Pinpoint the cell where the given text exists, returning its [X, Y] midpoint coordinate. 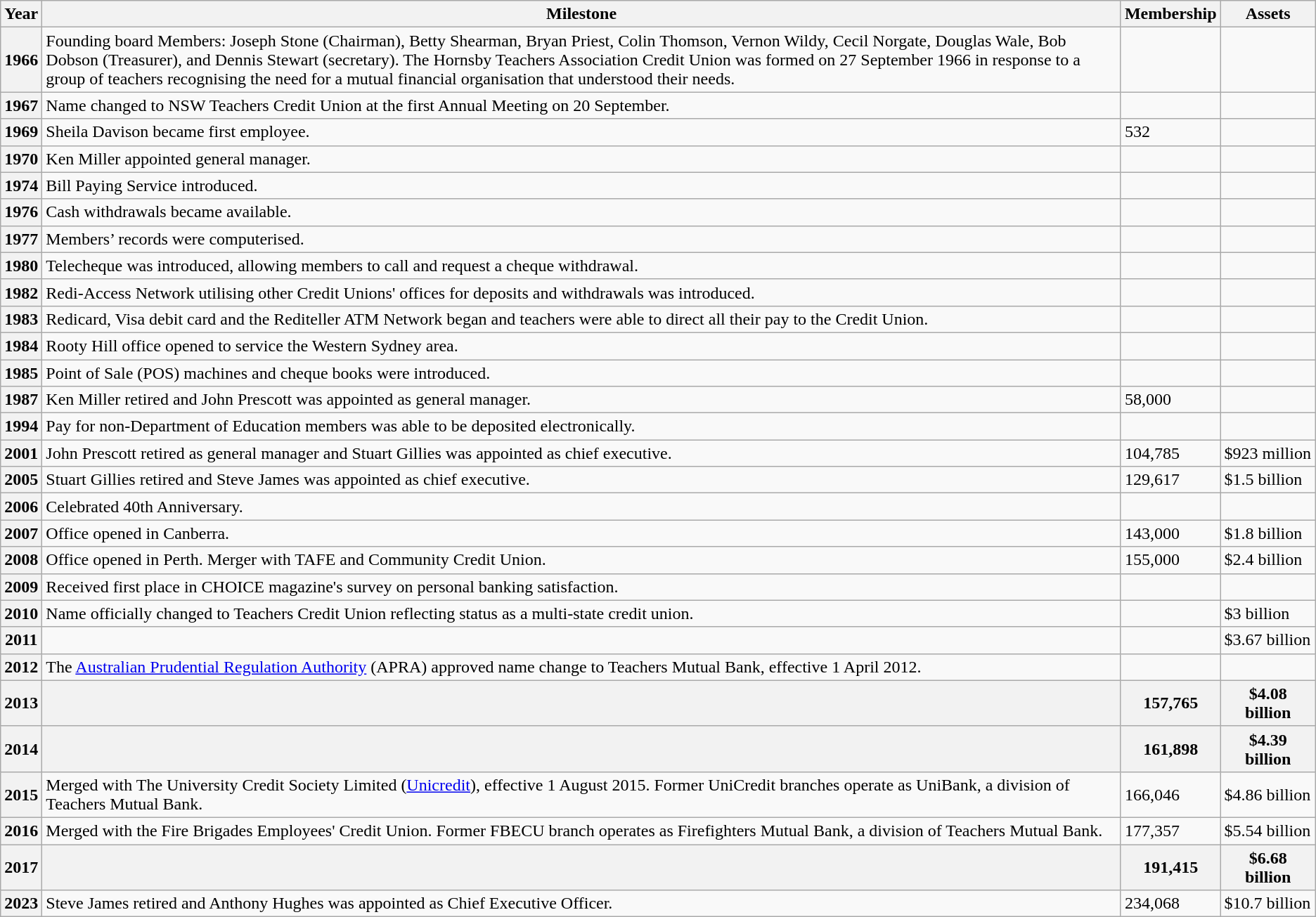
1982 [21, 292]
Merged with the Fire Brigades Employees' Credit Union. Former FBECU branch operates as Firefighters Mutual Bank, a division of Teachers Mutual Bank. [582, 831]
2008 [21, 560]
1980 [21, 266]
2012 [21, 667]
Steve James retired and Anthony Hughes was appointed as Chief Executive Officer. [582, 904]
2023 [21, 904]
161,898 [1170, 749]
2015 [21, 794]
Redi-Access Network utilising other Credit Unions' offices for deposits and withdrawals was introduced. [582, 292]
$5.54 billion [1268, 831]
2007 [21, 533]
Redicard, Visa debit card and the Rediteller ATM Network began and teachers were able to direct all their pay to the Credit Union. [582, 319]
Office opened in Perth. Merger with TAFE and Community Credit Union. [582, 560]
Telecheque was introduced, allowing members to call and request a cheque withdrawal. [582, 266]
$923 million [1268, 453]
155,000 [1170, 560]
1969 [21, 132]
2013 [21, 703]
2016 [21, 831]
2001 [21, 453]
Received first place in CHOICE magazine's survey on personal banking satisfaction. [582, 587]
Bill Paying Service introduced. [582, 186]
$1.8 billion [1268, 533]
2010 [21, 613]
1970 [21, 159]
532 [1170, 132]
$2.4 billion [1268, 560]
2005 [21, 480]
58,000 [1170, 400]
Stuart Gillies retired and Steve James was appointed as chief executive. [582, 480]
143,000 [1170, 533]
177,357 [1170, 831]
Assets [1268, 14]
1966 [21, 60]
Milestone [582, 14]
Rooty Hill office opened to service the Western Sydney area. [582, 346]
157,765 [1170, 703]
John Prescott retired as general manager and Stuart Gillies was appointed as chief executive. [582, 453]
1967 [21, 105]
Ken Miller appointed general manager. [582, 159]
166,046 [1170, 794]
1984 [21, 346]
Office opened in Canberra. [582, 533]
1974 [21, 186]
1977 [21, 239]
2006 [21, 507]
Members’ records were computerised. [582, 239]
1987 [21, 400]
$4.39 billion [1268, 749]
$4.08 billion [1268, 703]
129,617 [1170, 480]
191,415 [1170, 867]
The Australian Prudential Regulation Authority (APRA) approved name change to Teachers Mutual Bank, effective 1 April 2012. [582, 667]
Celebrated 40th Anniversary. [582, 507]
1985 [21, 373]
$4.86 billion [1268, 794]
Name officially changed to Teachers Credit Union reflecting status as a multi-state credit union. [582, 613]
$3 billion [1268, 613]
Membership [1170, 14]
1983 [21, 319]
104,785 [1170, 453]
Ken Miller retired and John Prescott was appointed as general manager. [582, 400]
Pay for non-Department of Education members was able to be deposited electronically. [582, 427]
2014 [21, 749]
1994 [21, 427]
234,068 [1170, 904]
Year [21, 14]
2011 [21, 640]
$6.68 billion [1268, 867]
$10.7 billion [1268, 904]
$3.67 billion [1268, 640]
2017 [21, 867]
$1.5 billion [1268, 480]
Sheila Davison became first employee. [582, 132]
Cash withdrawals became available. [582, 212]
2009 [21, 587]
1976 [21, 212]
Name changed to NSW Teachers Credit Union at the first Annual Meeting on 20 September. [582, 105]
Point of Sale (POS) machines and cheque books were introduced. [582, 373]
